Locate the cell with the specified text and output its (x, y) center coordinate. 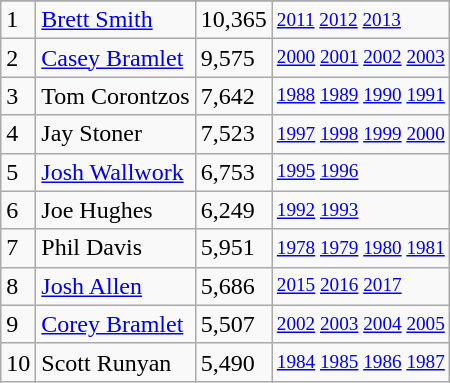
1988 1989 1990 1991 (360, 96)
6,753 (234, 172)
2011 2012 2013 (360, 20)
Corey Bramlet (116, 324)
Scott Runyan (116, 362)
Phil Davis (116, 248)
9 (18, 324)
7,523 (234, 134)
6,249 (234, 210)
Tom Corontzos (116, 96)
Casey Bramlet (116, 58)
7 (18, 248)
Josh Wallwork (116, 172)
5,951 (234, 248)
4 (18, 134)
1984 1985 1986 1987 (360, 362)
9,575 (234, 58)
2 (18, 58)
1 (18, 20)
1997 1998 1999 2000 (360, 134)
1992 1993 (360, 210)
Joe Hughes (116, 210)
2000 2001 2002 2003 (360, 58)
7,642 (234, 96)
5,686 (234, 286)
2002 2003 2004 2005 (360, 324)
2015 2016 2017 (360, 286)
5,507 (234, 324)
8 (18, 286)
Josh Allen (116, 286)
6 (18, 210)
Jay Stoner (116, 134)
1995 1996 (360, 172)
1978 1979 1980 1981 (360, 248)
10,365 (234, 20)
5 (18, 172)
5,490 (234, 362)
10 (18, 362)
3 (18, 96)
Brett Smith (116, 20)
